Extract the [X, Y] coordinate from the center of the cell holding the provided text.  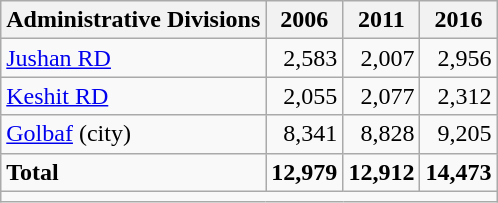
Administrative Divisions [134, 20]
Keshit RD [134, 96]
2016 [458, 20]
8,341 [304, 134]
Golbaf (city) [134, 134]
12,912 [382, 172]
2,312 [458, 96]
2,077 [382, 96]
2011 [382, 20]
8,828 [382, 134]
12,979 [304, 172]
Jushan RD [134, 58]
2,956 [458, 58]
14,473 [458, 172]
2,583 [304, 58]
Total [134, 172]
2,055 [304, 96]
2006 [304, 20]
9,205 [458, 134]
2,007 [382, 58]
